Output the [x, y] coordinate of the center of the cell containing the given text.  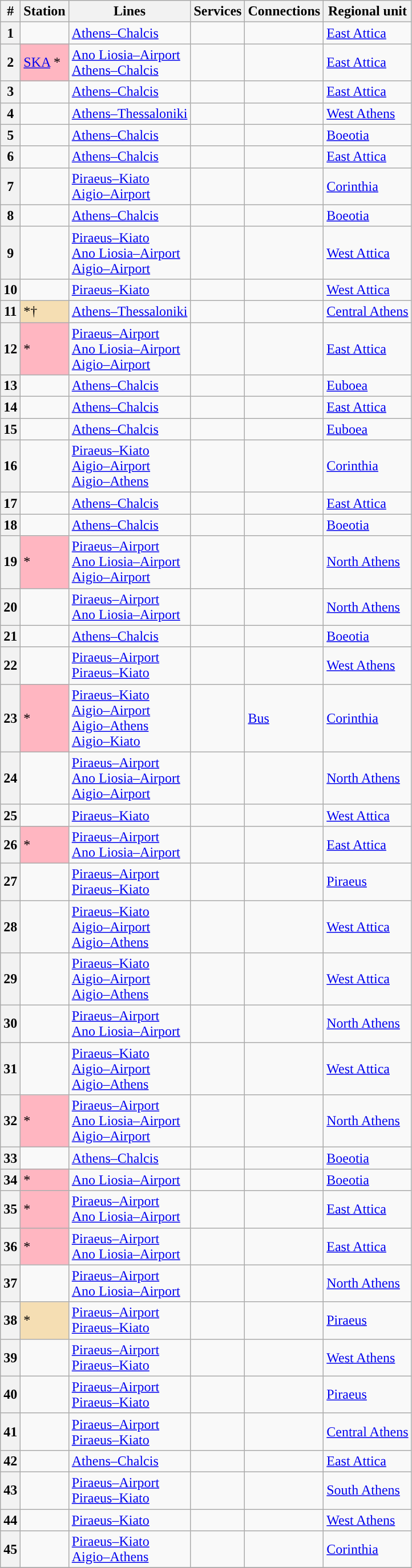
36 [10, 1246]
2 [10, 63]
Lines [130, 11]
26 [10, 845]
9 [10, 252]
*† [45, 311]
23 [10, 718]
Bus [284, 718]
19 [10, 562]
31 [10, 1069]
15 [10, 429]
Piraeus–KiatoAigio–AirportAigio–AthensAigio–Kiato [130, 718]
37 [10, 1284]
39 [10, 1358]
8 [10, 215]
6 [10, 157]
16 [10, 466]
10 [10, 290]
22 [10, 666]
44 [10, 1520]
33 [10, 1158]
Ano Liosia–AirportAthens–Chalcis [130, 63]
14 [10, 408]
Services [218, 11]
3 [10, 92]
24 [10, 778]
7 [10, 186]
17 [10, 503]
Piraeus–KiatoAigio–Airport [130, 186]
# [10, 11]
SKA * [45, 63]
11 [10, 311]
Regional unit [367, 11]
5 [10, 135]
29 [10, 979]
35 [10, 1209]
45 [10, 1549]
1 [10, 33]
25 [10, 815]
41 [10, 1432]
Piraeus–KiatoAigio–Athens [130, 1549]
30 [10, 1024]
Ano Liosia–Airport [130, 1180]
43 [10, 1490]
Piraeus–KiatoAno Liosia–AirportAigio–Airport [130, 252]
27 [10, 881]
20 [10, 606]
32 [10, 1121]
12 [10, 349]
South Athens [367, 1490]
13 [10, 386]
Connections [284, 11]
34 [10, 1180]
42 [10, 1461]
21 [10, 636]
28 [10, 927]
38 [10, 1320]
40 [10, 1394]
Station [45, 11]
18 [10, 525]
4 [10, 113]
